Determine the (x, y) coordinate at the center of the cell enclosing the given text.  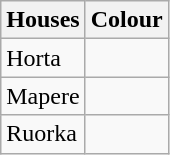
Horta (43, 58)
Colour (126, 20)
Mapere (43, 96)
Ruorka (43, 134)
Houses (43, 20)
